Locate the cell with the specified text and output its (X, Y) center coordinate. 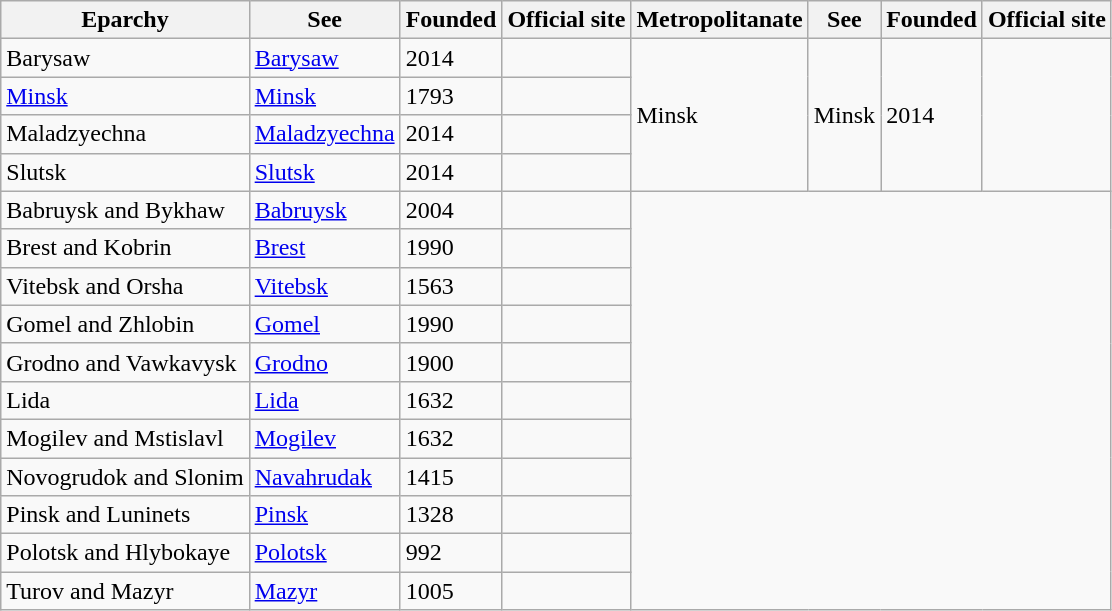
1793 (451, 96)
Babruysk (324, 210)
Eparchy (125, 20)
Pinsk (324, 515)
Mogilev and Mstislavl (125, 438)
2004 (451, 210)
1415 (451, 477)
Vitebsk and Orsha (125, 286)
Metropolitanate (720, 20)
1900 (451, 362)
Gomel and Zhlobin (125, 324)
1005 (451, 591)
Pinsk and Luninets (125, 515)
Grodno and Vawkavysk (125, 362)
Navahrudak (324, 477)
1328 (451, 515)
Turov and Mazyr (125, 591)
Babruysk and Bykhaw (125, 210)
1563 (451, 286)
Brest and Kobrin (125, 248)
992 (451, 553)
Novogrudok and Slonim (125, 477)
Mazyr (324, 591)
Polotsk (324, 553)
Grodno (324, 362)
Brest (324, 248)
Gomel (324, 324)
Vitebsk (324, 286)
Mogilev (324, 438)
Polotsk and Hlybokaye (125, 553)
